Return the [x, y] coordinate for the center point of the cell that contains the specified text.  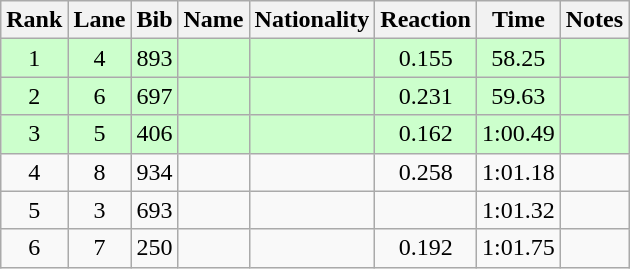
Bib [154, 20]
893 [154, 58]
406 [154, 134]
Notes [594, 20]
0.231 [426, 96]
Reaction [426, 20]
58.25 [519, 58]
0.155 [426, 58]
8 [100, 172]
1:01.18 [519, 172]
250 [154, 248]
693 [154, 210]
934 [154, 172]
0.258 [426, 172]
Lane [100, 20]
Rank [34, 20]
697 [154, 96]
1 [34, 58]
Nationality [312, 20]
Name [214, 20]
Time [519, 20]
2 [34, 96]
59.63 [519, 96]
1:01.32 [519, 210]
1:00.49 [519, 134]
7 [100, 248]
0.162 [426, 134]
1:01.75 [519, 248]
0.192 [426, 248]
